Capture the cell that displays the provided text and extract its (X, Y) central coordinate. 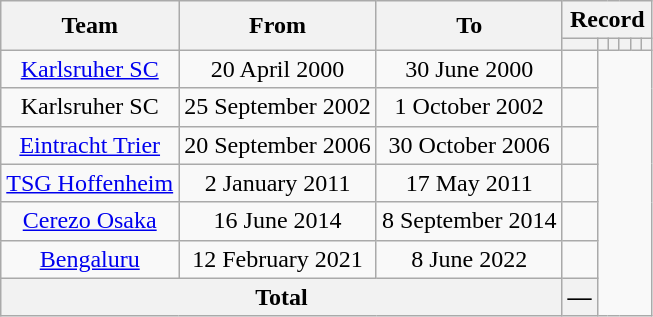
— (580, 297)
2 January 2011 (278, 183)
20 April 2000 (278, 69)
16 June 2014 (278, 221)
17 May 2011 (469, 183)
Cerezo Osaka (90, 221)
12 February 2021 (278, 259)
8 September 2014 (469, 221)
8 June 2022 (469, 259)
Bengaluru (90, 259)
To (469, 26)
Record (607, 20)
30 October 2006 (469, 145)
TSG Hoffenheim (90, 183)
20 September 2006 (278, 145)
1 October 2002 (469, 107)
Team (90, 26)
Total (282, 297)
30 June 2000 (469, 69)
Eintracht Trier (90, 145)
25 September 2002 (278, 107)
From (278, 26)
